Capture the cell that displays the provided text and extract its [X, Y] central coordinate. 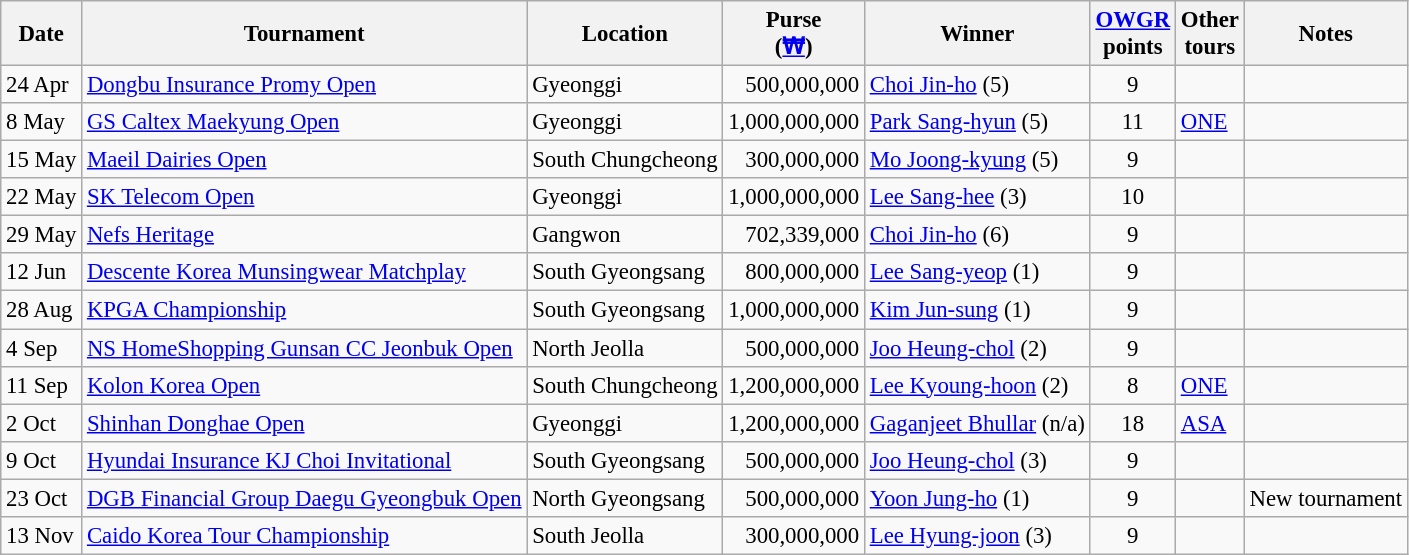
Maeil Dairies Open [304, 160]
Kolon Korea Open [304, 385]
Tournament [304, 34]
23 Oct [42, 498]
Mo Joong-kyung (5) [977, 160]
13 Nov [42, 536]
Purse(₩) [794, 34]
Lee Hyung-joon (3) [977, 536]
North Gyeongsang [625, 498]
800,000,000 [794, 273]
Lee Sang-hee (3) [977, 197]
OWGRpoints [1132, 34]
Joo Heung-chol (3) [977, 460]
Choi Jin-ho (6) [977, 235]
4 Sep [42, 348]
Winner [977, 34]
South Jeolla [625, 536]
10 [1132, 197]
DGB Financial Group Daegu Gyeongbuk Open [304, 498]
Notes [1326, 34]
Shinhan Donghae Open [304, 423]
Date [42, 34]
22 May [42, 197]
9 Oct [42, 460]
ASA [1210, 423]
15 May [42, 160]
8 May [42, 122]
11 [1132, 122]
Caido Korea Tour Championship [304, 536]
New tournament [1326, 498]
NS HomeShopping Gunsan CC Jeonbuk Open [304, 348]
Othertours [1210, 34]
Lee Sang-yeop (1) [977, 273]
2 Oct [42, 423]
Nefs Heritage [304, 235]
SK Telecom Open [304, 197]
Joo Heung-chol (2) [977, 348]
24 Apr [42, 85]
Park Sang-hyun (5) [977, 122]
KPGA Championship [304, 310]
Gaganjeet Bhullar (n/a) [977, 423]
29 May [42, 235]
Location [625, 34]
702,339,000 [794, 235]
Kim Jun-sung (1) [977, 310]
Choi Jin-ho (5) [977, 85]
North Jeolla [625, 348]
Dongbu Insurance Promy Open [304, 85]
8 [1132, 385]
Yoon Jung-ho (1) [977, 498]
18 [1132, 423]
Lee Kyoung-hoon (2) [977, 385]
11 Sep [42, 385]
GS Caltex Maekyung Open [304, 122]
Gangwon [625, 235]
Descente Korea Munsingwear Matchplay [304, 273]
12 Jun [42, 273]
28 Aug [42, 310]
Hyundai Insurance KJ Choi Invitational [304, 460]
